Identify which cell holds the provided text, then report its (X, Y) central coordinate. 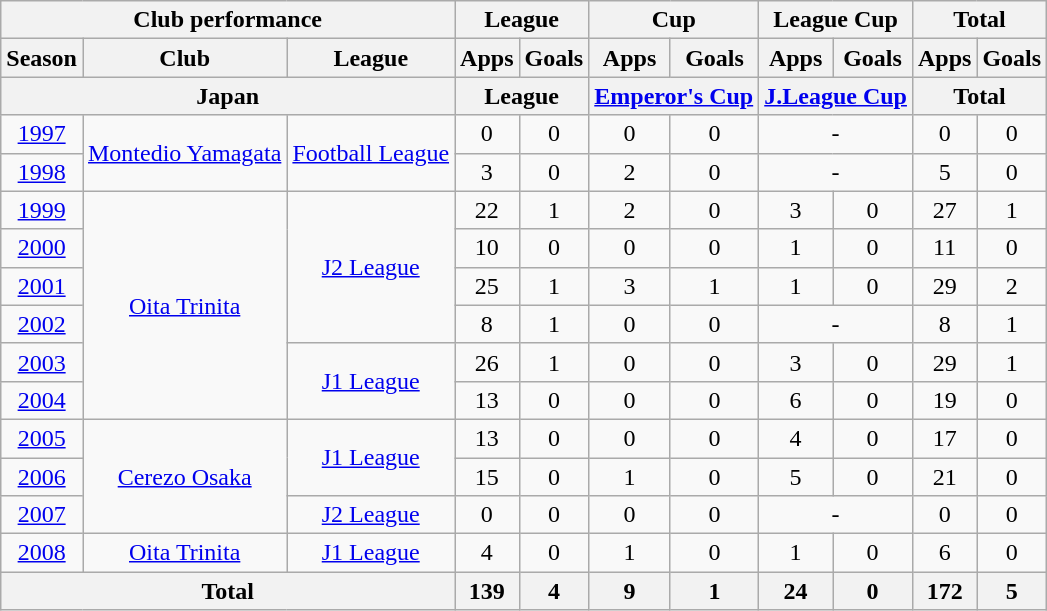
2007 (42, 515)
22 (487, 210)
Montedio Yamagata (184, 153)
1999 (42, 210)
1997 (42, 134)
League Cup (836, 20)
17 (944, 438)
2000 (42, 248)
10 (487, 248)
172 (944, 591)
Emperor's Cup (674, 96)
27 (944, 210)
26 (487, 362)
2008 (42, 553)
25 (487, 286)
2003 (42, 362)
Football League (371, 153)
J.League Cup (836, 96)
Cerezo Osaka (184, 476)
2002 (42, 324)
139 (487, 591)
11 (944, 248)
2001 (42, 286)
19 (944, 400)
15 (487, 477)
Club performance (228, 20)
21 (944, 477)
24 (796, 591)
1998 (42, 172)
2006 (42, 477)
Japan (228, 96)
Club (184, 58)
2004 (42, 400)
2005 (42, 438)
Season (42, 58)
Cup (674, 20)
9 (630, 591)
